Pinpoint the cell where the given text exists, returning its (X, Y) midpoint coordinate. 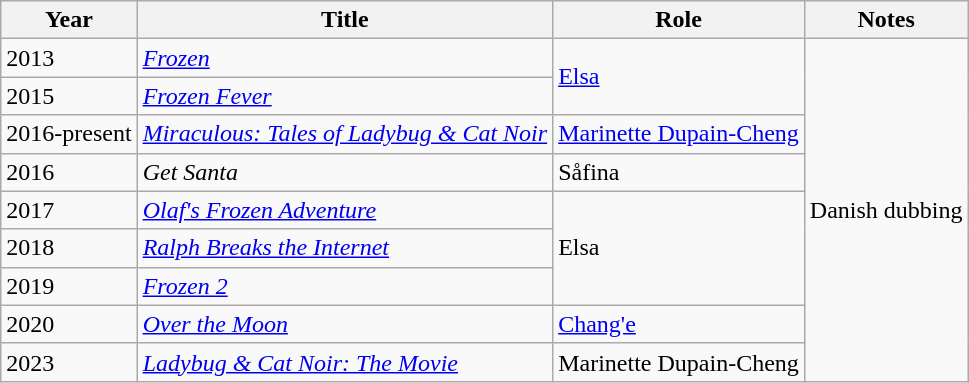
Year (69, 20)
2017 (69, 210)
Chang'e (679, 324)
2023 (69, 362)
Olaf's Frozen Adventure (345, 210)
Frozen Fever (345, 96)
2019 (69, 286)
Over the Moon (345, 324)
Såfina (679, 172)
2020 (69, 324)
Frozen (345, 58)
Ladybug & Cat Noir: The Movie (345, 362)
Frozen 2 (345, 286)
Get Santa (345, 172)
Miraculous: Tales of Ladybug & Cat Noir (345, 134)
Title (345, 20)
Ralph Breaks the Internet (345, 248)
2016 (69, 172)
2013 (69, 58)
Role (679, 20)
Notes (886, 20)
2016-present (69, 134)
2018 (69, 248)
Danish dubbing (886, 210)
2015 (69, 96)
